Capture the cell that displays the provided text and extract its [x, y] central coordinate. 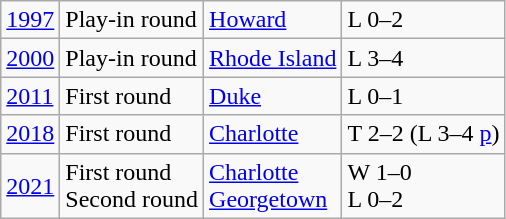
CharlotteGeorgetown [273, 186]
2011 [30, 96]
T 2–2 (L 3–4 p) [424, 134]
2000 [30, 58]
Howard [273, 20]
W 1–0L 0–2 [424, 186]
L 0–1 [424, 96]
2021 [30, 186]
L 3–4 [424, 58]
L 0–2 [424, 20]
First roundSecond round [132, 186]
Rhode Island [273, 58]
1997 [30, 20]
2018 [30, 134]
Charlotte [273, 134]
Duke [273, 96]
